From the cell containing the given text, extract its center point as (x, y) coordinate. 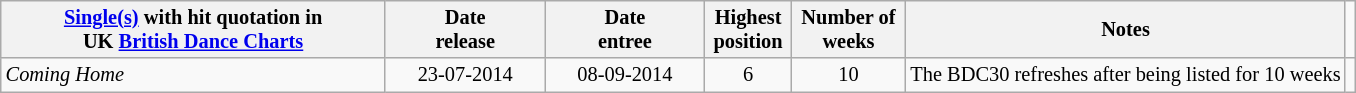
Date entree (625, 30)
08-09-2014 (625, 75)
23-07-2014 (465, 75)
Highest position (748, 30)
6 (748, 75)
Single(s) with hit quotation in UK British Dance Charts (194, 30)
Notes (1125, 30)
Date release (465, 30)
Coming Home (194, 75)
10 (848, 75)
The BDC30 refreshes after being listed for 10 weeks (1125, 75)
Number of weeks (848, 30)
